Return (x, y) of the center of cell containing provided text 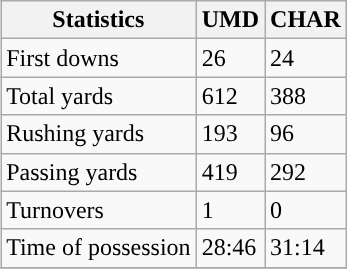
Total yards (99, 96)
24 (306, 58)
Turnovers (99, 210)
UMD (230, 20)
612 (230, 96)
26 (230, 58)
1 (230, 210)
31:14 (306, 248)
28:46 (230, 248)
0 (306, 210)
388 (306, 96)
First downs (99, 58)
Time of possession (99, 248)
193 (230, 134)
292 (306, 172)
Statistics (99, 20)
Passing yards (99, 172)
CHAR (306, 20)
419 (230, 172)
Rushing yards (99, 134)
96 (306, 134)
